Extract the [x, y] coordinate from the center of the cell holding the provided text.  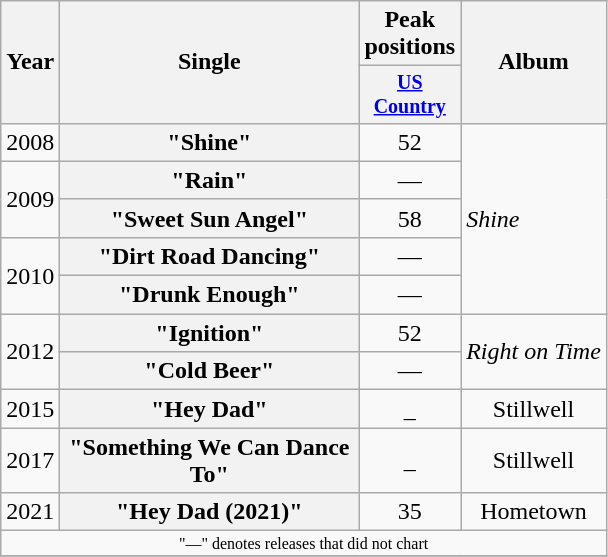
2015 [30, 409]
Shine [534, 218]
2009 [30, 199]
58 [410, 218]
"Hey Dad" [210, 409]
Hometown [534, 512]
"Rain" [210, 180]
"Something We Can Dance To" [210, 460]
2010 [30, 275]
"Sweet Sun Angel" [210, 218]
US Country [410, 94]
"Hey Dad (2021)" [210, 512]
Album [534, 62]
2017 [30, 460]
"Dirt Road Dancing" [210, 256]
35 [410, 512]
Year [30, 62]
Right on Time [534, 352]
"Shine" [210, 142]
2008 [30, 142]
"—" denotes releases that did not chart [304, 543]
2012 [30, 352]
Peak positions [410, 34]
"Ignition" [210, 333]
"Drunk Enough" [210, 295]
Single [210, 62]
"Cold Beer" [210, 371]
2021 [30, 512]
